Find where the given text appears and provide that cell's center as [x, y] coordinate. 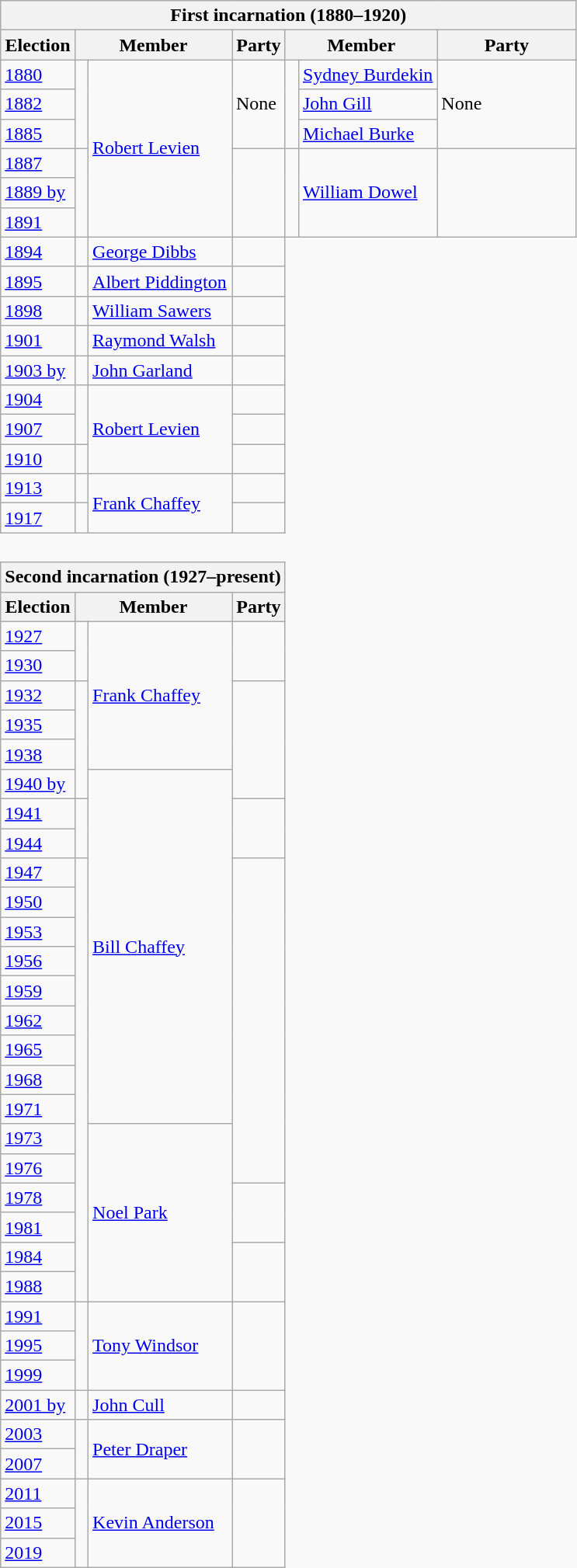
1984 [38, 1257]
Second incarnation (1927–present) [143, 577]
Bill Chaffey [160, 946]
1973 [38, 1139]
2015 [38, 1523]
1907 [38, 429]
1988 [38, 1286]
1981 [38, 1227]
2011 [38, 1493]
1941 [38, 813]
Kevin Anderson [160, 1523]
1938 [38, 754]
Michael Burke [367, 134]
1999 [38, 1375]
1882 [38, 104]
1947 [38, 873]
1904 [38, 400]
Tony Windsor [160, 1346]
Sydney Burdekin [367, 75]
1885 [38, 134]
1971 [38, 1109]
1944 [38, 843]
1950 [38, 902]
1956 [38, 961]
1932 [38, 695]
1965 [38, 1050]
1976 [38, 1168]
1930 [38, 666]
John Garland [160, 370]
John Cull [160, 1405]
1978 [38, 1198]
1962 [38, 1020]
Raymond Walsh [160, 340]
1901 [38, 340]
1889 by [38, 193]
2001 by [38, 1405]
George Dibbs [160, 252]
1968 [38, 1080]
William Dowel [367, 193]
First incarnation (1880–1920) [289, 16]
1895 [38, 281]
1913 [38, 488]
1894 [38, 252]
Noel Park [160, 1212]
Albert Piddington [160, 281]
1995 [38, 1346]
1935 [38, 725]
1959 [38, 991]
1953 [38, 932]
William Sawers [160, 311]
1891 [38, 222]
2007 [38, 1464]
2003 [38, 1434]
John Gill [367, 104]
2019 [38, 1552]
Peter Draper [160, 1449]
1940 by [38, 784]
1880 [38, 75]
1910 [38, 459]
1903 by [38, 370]
1927 [38, 636]
1887 [38, 163]
1991 [38, 1316]
1917 [38, 518]
1898 [38, 311]
